Scan for the cell matching the given text and deliver its (X, Y) coordinate at center. 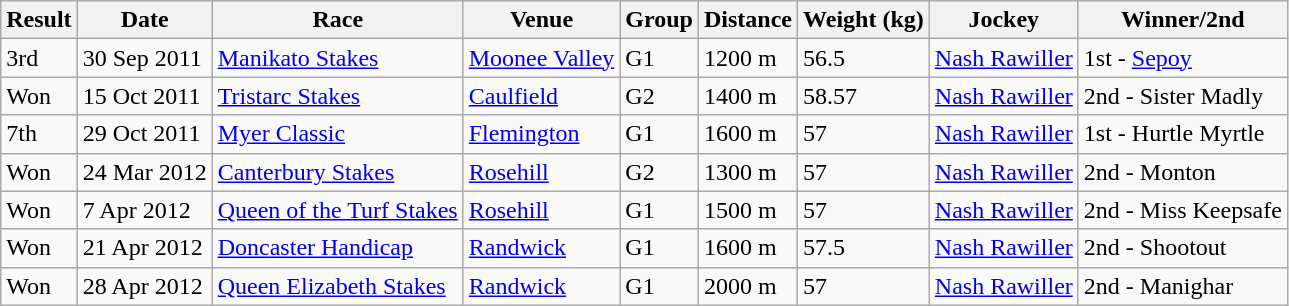
57.5 (864, 248)
Myer Classic (338, 134)
1st - Sepoy (1182, 58)
Doncaster Handicap (338, 248)
Winner/2nd (1182, 20)
7th (39, 134)
Queen of the Turf Stakes (338, 210)
29 Oct 2011 (144, 134)
15 Oct 2011 (144, 96)
Weight (kg) (864, 20)
1300 m (748, 172)
2nd - Monton (1182, 172)
1st - Hurtle Myrtle (1182, 134)
Manikato Stakes (338, 58)
Canterbury Stakes (338, 172)
Distance (748, 20)
2nd - Manighar (1182, 286)
Result (39, 20)
Flemington (542, 134)
2nd - Sister Madly (1182, 96)
Queen Elizabeth Stakes (338, 286)
58.57 (864, 96)
24 Mar 2012 (144, 172)
30 Sep 2011 (144, 58)
7 Apr 2012 (144, 210)
1500 m (748, 210)
28 Apr 2012 (144, 286)
Tristarc Stakes (338, 96)
Venue (542, 20)
2nd - Miss Keepsafe (1182, 210)
Jockey (1004, 20)
1400 m (748, 96)
Group (660, 20)
3rd (39, 58)
21 Apr 2012 (144, 248)
Caulfield (542, 96)
Moonee Valley (542, 58)
56.5 (864, 58)
Race (338, 20)
2000 m (748, 286)
1200 m (748, 58)
2nd - Shootout (1182, 248)
Date (144, 20)
